For the text-containing cell, return its midpoint in [X, Y] coordinate format. 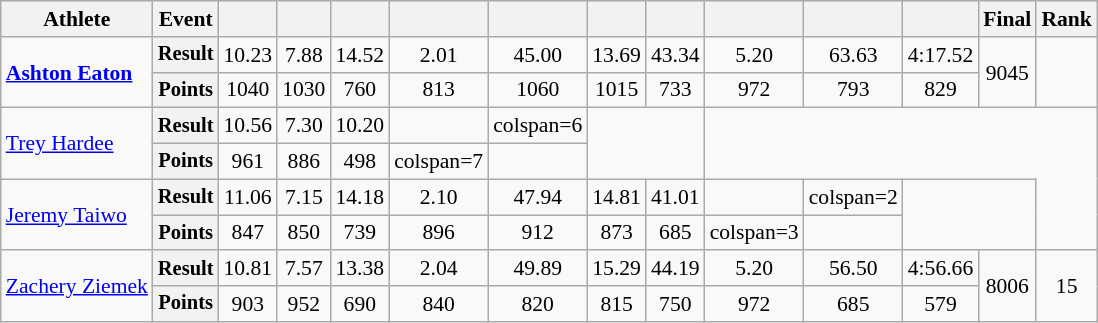
45.00 [538, 55]
8006 [1007, 286]
815 [616, 304]
7.88 [304, 55]
2.01 [438, 55]
820 [538, 304]
10.23 [248, 55]
9045 [1007, 72]
14.81 [616, 197]
11.06 [248, 197]
43.34 [676, 55]
Ashton Eaton [77, 72]
847 [248, 233]
colspan=6 [538, 126]
498 [360, 162]
Event [186, 19]
4:56.66 [940, 269]
912 [538, 233]
15.29 [616, 269]
56.50 [854, 269]
739 [360, 233]
Jeremy Taiwo [77, 214]
1040 [248, 90]
13.38 [360, 269]
579 [940, 304]
colspan=3 [754, 233]
7.30 [304, 126]
Athlete [77, 19]
colspan=2 [854, 197]
952 [304, 304]
Rank [1066, 19]
Final [1007, 19]
14.18 [360, 197]
813 [438, 90]
13.69 [616, 55]
10.56 [248, 126]
7.15 [304, 197]
690 [360, 304]
2.10 [438, 197]
63.63 [854, 55]
4:17.52 [940, 55]
44.19 [676, 269]
14.52 [360, 55]
850 [304, 233]
47.94 [538, 197]
896 [438, 233]
793 [854, 90]
10.20 [360, 126]
41.01 [676, 197]
2.04 [438, 269]
840 [438, 304]
7.57 [304, 269]
961 [248, 162]
760 [360, 90]
903 [248, 304]
Trey Hardee [77, 144]
829 [940, 90]
15 [1066, 286]
1015 [616, 90]
Zachery Ziemek [77, 286]
873 [616, 233]
886 [304, 162]
1030 [304, 90]
10.81 [248, 269]
733 [676, 90]
colspan=7 [438, 162]
1060 [538, 90]
49.89 [538, 269]
750 [676, 304]
